Return the (x, y) coordinate for the center point of the cell that contains the specified text.  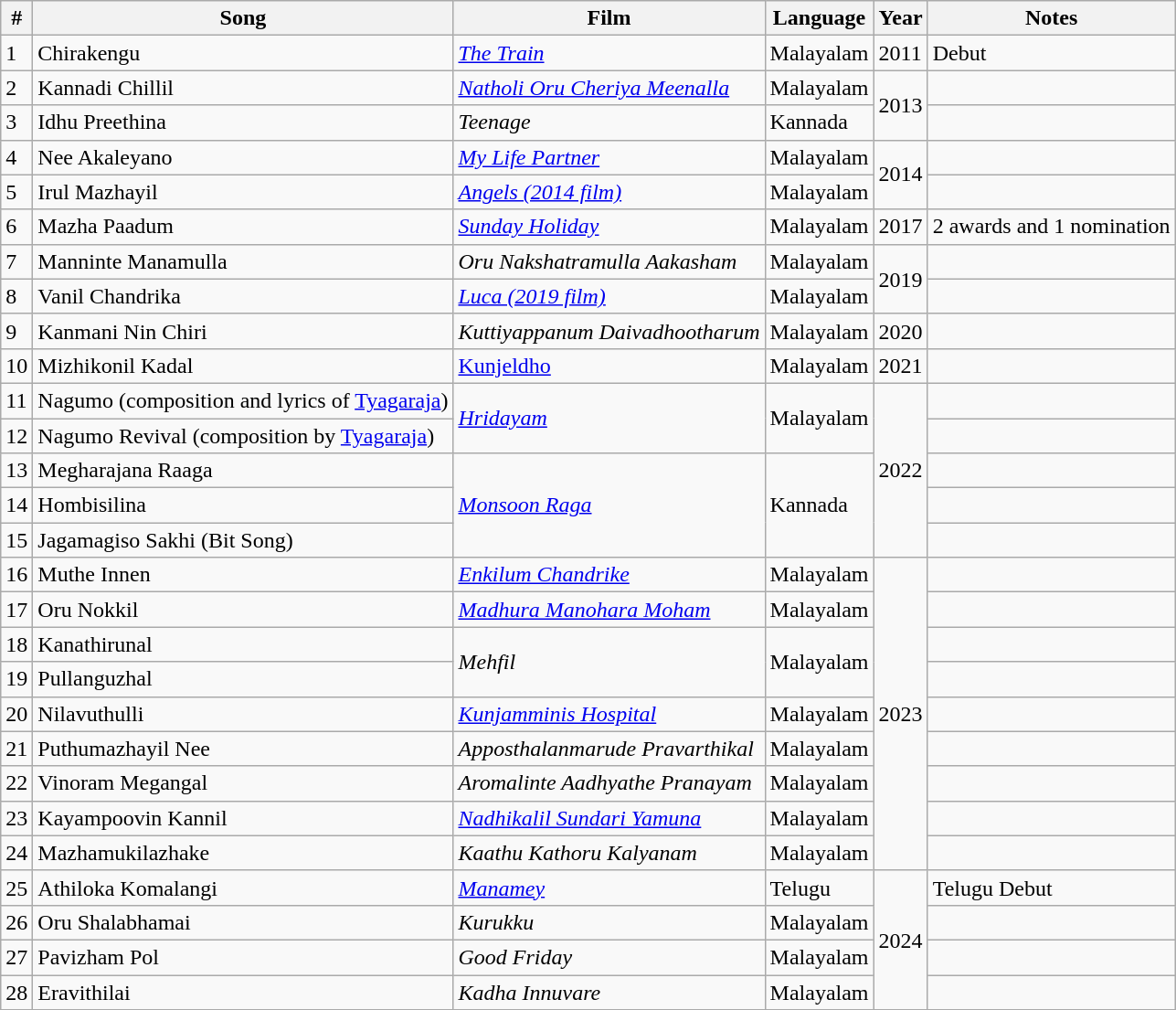
20 (16, 714)
2017 (901, 227)
Puthumazhayil Nee (243, 749)
21 (16, 749)
24 (16, 853)
Pullanguzhal (243, 679)
25 (16, 888)
2019 (901, 279)
Song (243, 18)
2020 (901, 331)
Kuttiyappanum Daivadhootharum (609, 331)
Kadha Innuvare (609, 992)
Luca (2019 film) (609, 296)
Manninte Manamulla (243, 261)
2011 (901, 53)
12 (16, 436)
7 (16, 261)
Monsoon Raga (609, 505)
2013 (901, 105)
Sunday Holiday (609, 227)
3 (16, 122)
10 (16, 366)
Kaathu Kathoru Kalyanam (609, 853)
22 (16, 783)
Enkilum Chandrike (609, 575)
# (16, 18)
Nagumo (composition and lyrics of Tyagaraja) (243, 400)
Oru Nokkil (243, 610)
Hridayam (609, 418)
The Train (609, 53)
8 (16, 296)
4 (16, 157)
Notes (1051, 18)
2024 (901, 940)
Eravithilai (243, 992)
Nagumo Revival (composition by Tyagaraja) (243, 436)
Madhura Manohara Moham (609, 610)
Jagamagiso Sakhi (Bit Song) (243, 540)
Debut (1051, 53)
27 (16, 957)
Nilavuthulli (243, 714)
Telugu (819, 888)
2021 (901, 366)
2014 (901, 175)
2 (16, 88)
Mazhamukilazhake (243, 853)
Pavizham Pol (243, 957)
19 (16, 679)
Nee Akaleyano (243, 157)
Manamey (609, 888)
Megharajana Raaga (243, 471)
Athiloka Komalangi (243, 888)
Nadhikalil Sundari Yamuna (609, 818)
17 (16, 610)
1 (16, 53)
Oru Shalabhamai (243, 922)
28 (16, 992)
Aromalinte Aadhyathe Pranayam (609, 783)
Kannadi Chillil (243, 88)
Chirakengu (243, 53)
Vinoram Megangal (243, 783)
11 (16, 400)
Language (819, 18)
My Life Partner (609, 157)
Mizhikonil Kadal (243, 366)
Irul Mazhayil (243, 192)
6 (16, 227)
Mazha Paadum (243, 227)
Mehfil (609, 662)
Kayampoovin Kannil (243, 818)
Good Friday (609, 957)
Apposthalanmarude Pravarthikal (609, 749)
Film (609, 18)
Telugu Debut (1051, 888)
Vanil Chandrika (243, 296)
15 (16, 540)
Idhu Preethina (243, 122)
Kunjamminis Hospital (609, 714)
26 (16, 922)
Oru Nakshatramulla Aakasham (609, 261)
Natholi Oru Cheriya Meenalla (609, 88)
Hombisilina (243, 505)
Teenage (609, 122)
2023 (901, 715)
2022 (901, 470)
Kanathirunal (243, 644)
2 awards and 1 nomination (1051, 227)
23 (16, 818)
Kunjeldho (609, 366)
Kurukku (609, 922)
Kanmani Nin Chiri (243, 331)
14 (16, 505)
9 (16, 331)
Angels (2014 film) (609, 192)
16 (16, 575)
18 (16, 644)
13 (16, 471)
Year (901, 18)
Muthe Innen (243, 575)
5 (16, 192)
